Find where the given text appears and provide that cell's center as [x, y] coordinate. 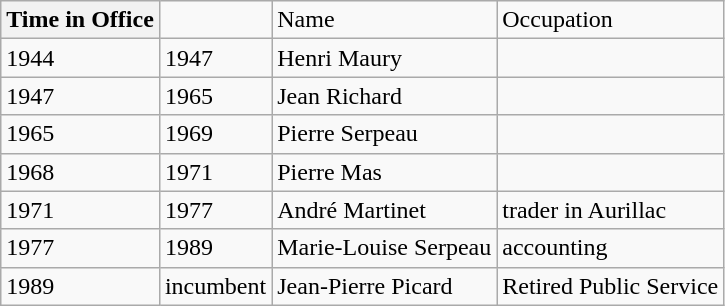
trader in Aurillac [610, 210]
Name [384, 20]
Jean-Pierre Picard [384, 286]
Retired Public Service [610, 286]
incumbent [215, 286]
Jean Richard [384, 96]
1969 [215, 134]
accounting [610, 248]
Occupation [610, 20]
Pierre Serpeau [384, 134]
Marie-Louise Serpeau [384, 248]
André Martinet [384, 210]
1944 [80, 58]
Pierre Mas [384, 172]
1968 [80, 172]
Henri Maury [384, 58]
Time in Office [80, 20]
